Detect which cell encompasses the target text, then output its [X, Y] center coordinate. 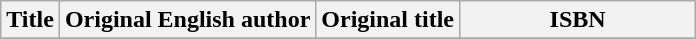
Original title [388, 20]
Original English author [187, 20]
ISBN [578, 20]
Title [30, 20]
